For the text-containing cell, return its midpoint in [X, Y] coordinate format. 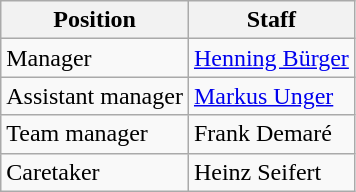
Markus Unger [271, 96]
Team manager [95, 134]
Henning Bürger [271, 58]
Assistant manager [95, 96]
Staff [271, 20]
Caretaker [95, 172]
Manager [95, 58]
Heinz Seifert [271, 172]
Frank Demaré [271, 134]
Position [95, 20]
